Output the (X, Y) coordinate of the center of the cell containing the given text.  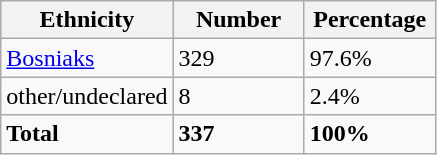
other/undeclared (87, 96)
Percentage (370, 20)
Number (238, 20)
8 (238, 96)
Bosniaks (87, 58)
97.6% (370, 58)
337 (238, 134)
329 (238, 58)
Ethnicity (87, 20)
100% (370, 134)
Total (87, 134)
2.4% (370, 96)
